Return [X, Y] of the center of cell containing provided text 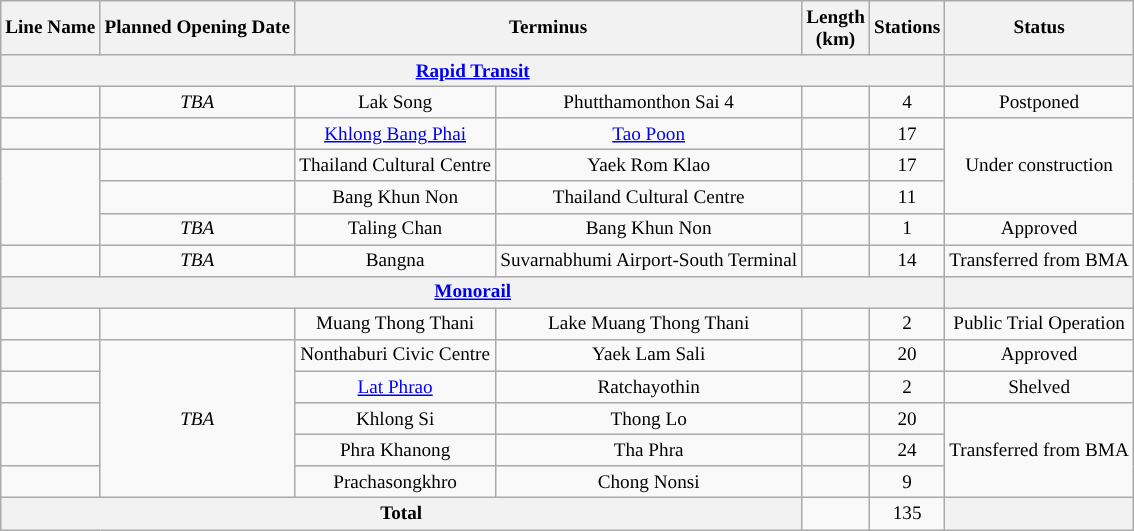
11 [906, 197]
Taling Chan [396, 229]
Status [1040, 28]
Ratchayothin [649, 387]
Prachasongkhro [396, 482]
Monorail [473, 292]
Khlong Si [396, 419]
Terminus [548, 28]
135 [906, 514]
Total [402, 514]
Stations [906, 28]
Yaek Lam Sali [649, 356]
Planned Opening Date [198, 28]
Postponed [1040, 103]
Line Name [50, 28]
Length(km) [836, 28]
1 [906, 229]
24 [906, 451]
Phra Khanong [396, 451]
Thong Lo [649, 419]
Rapid Transit [473, 71]
Bangna [396, 261]
Shelved [1040, 387]
Tha Phra [649, 451]
Lake Muang Thong Thani [649, 324]
Muang Thong Thani [396, 324]
Yaek Rom Klao [649, 166]
Under construction [1040, 166]
9 [906, 482]
14 [906, 261]
4 [906, 103]
Khlong Bang Phai [396, 134]
Lak Song [396, 103]
Public Trial Operation [1040, 324]
Phutthamonthon Sai 4 [649, 103]
Nonthaburi Civic Centre [396, 356]
Tao Poon [649, 134]
Suvarnabhumi Airport-South Terminal [649, 261]
Chong Nonsi [649, 482]
Lat Phrao [396, 387]
